Determine the (X, Y) coordinate at the center of the cell enclosing the given text.  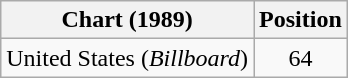
64 (301, 58)
Position (301, 20)
United States (Billboard) (128, 58)
Chart (1989) (128, 20)
